Capture the cell that displays the provided text and extract its (X, Y) central coordinate. 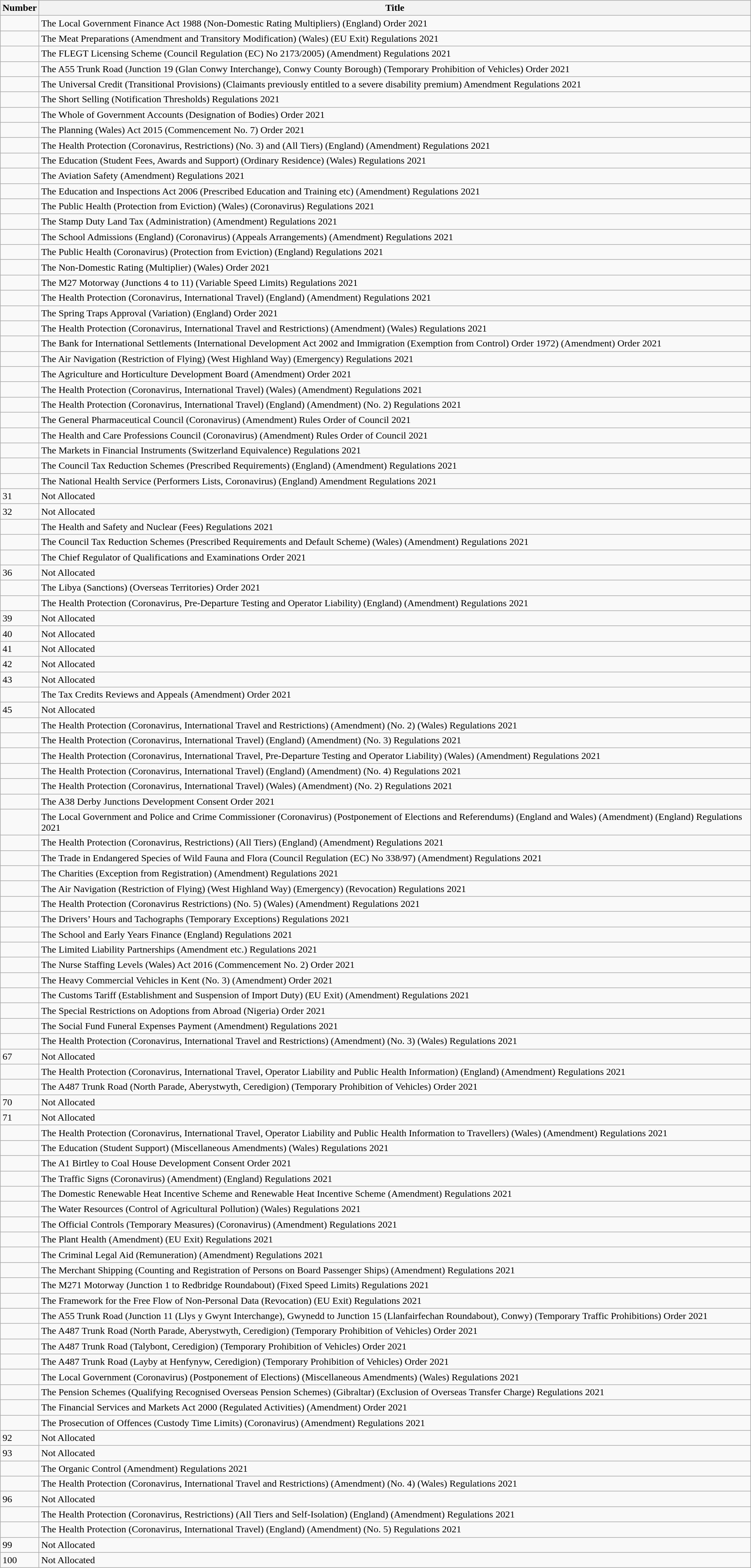
The Public Health (Coronavirus) (Protection from Eviction) (England) Regulations 2021 (395, 252)
The Trade in Endangered Species of Wild Fauna and Flora (Council Regulation (EC) No 338/97) (Amendment) Regulations 2021 (395, 858)
43 (20, 680)
The Council Tax Reduction Schemes (Prescribed Requirements and Default Scheme) (Wales) (Amendment) Regulations 2021 (395, 542)
The Health Protection (Coronavirus, International Travel) (Wales) (Amendment) Regulations 2021 (395, 389)
The Nurse Staffing Levels (Wales) Act 2016 (Commencement No. 2) Order 2021 (395, 965)
32 (20, 512)
The Aviation Safety (Amendment) Regulations 2021 (395, 176)
The Customs Tariff (Establishment and Suspension of Import Duty) (EU Exit) (Amendment) Regulations 2021 (395, 995)
The A38 Derby Junctions Development Consent Order 2021 (395, 801)
The A55 Trunk Road (Junction 19 (Glan Conwy Interchange), Conwy County Borough) (Temporary Prohibition of Vehicles) Order 2021 (395, 69)
99 (20, 1545)
The General Pharmaceutical Council (Coronavirus) (Amendment) Rules Order of Council 2021 (395, 420)
The Limited Liability Partnerships (Amendment etc.) Regulations 2021 (395, 950)
The Official Controls (Temporary Measures) (Coronavirus) (Amendment) Regulations 2021 (395, 1224)
The A487 Trunk Road (Layby at Henfynyw, Ceredigion) (Temporary Prohibition of Vehicles) Order 2021 (395, 1362)
42 (20, 664)
93 (20, 1453)
The Health Protection (Coronavirus, International Travel and Restrictions) (Amendment) (No. 3) (Wales) Regulations 2021 (395, 1041)
The Health Protection (Coronavirus, International Travel, Operator Liability and Public Health Information) (England) (Amendment) Regulations 2021 (395, 1072)
The Water Resources (Control of Agricultural Pollution) (Wales) Regulations 2021 (395, 1209)
The Health Protection (Coronavirus, International Travel, Pre-Departure Testing and Operator Liability) (Wales) (Amendment) Regulations 2021 (395, 756)
The Health and Care Professions Council (Coronavirus) (Amendment) Rules Order of Council 2021 (395, 435)
The Plant Health (Amendment) (EU Exit) Regulations 2021 (395, 1240)
The Education (Student Support) (Miscellaneous Amendments) (Wales) Regulations 2021 (395, 1148)
The Special Restrictions on Adoptions from Abroad (Nigeria) Order 2021 (395, 1011)
92 (20, 1438)
39 (20, 618)
96 (20, 1499)
The Spring Traps Approval (Variation) (England) Order 2021 (395, 313)
The Health Protection (Coronavirus, International Travel) (England) (Amendment) (No. 4) Regulations 2021 (395, 771)
The Health Protection (Coronavirus, International Travel and Restrictions) (Amendment) (No. 2) (Wales) Regulations 2021 (395, 725)
The Health Protection (Coronavirus, Restrictions) (No. 3) and (All Tiers) (England) (Amendment) Regulations 2021 (395, 145)
The A487 Trunk Road (Talybont, Ceredigion) (Temporary Prohibition of Vehicles) Order 2021 (395, 1346)
Number (20, 8)
The School Admissions (England) (Coronavirus) (Appeals Arrangements) (Amendment) Regulations 2021 (395, 237)
40 (20, 633)
The Health Protection (Coronavirus, International Travel) (England) (Amendment) (No. 3) Regulations 2021 (395, 741)
The Council Tax Reduction Schemes (Prescribed Requirements) (England) (Amendment) Regulations 2021 (395, 466)
The Planning (Wales) Act 2015 (Commencement No. 7) Order 2021 (395, 130)
The Health Protection (Coronavirus, Pre-Departure Testing and Operator Liability) (England) (Amendment) Regulations 2021 (395, 603)
The Non-Domestic Rating (Multiplier) (Wales) Order 2021 (395, 267)
Title (395, 8)
The Local Government Finance Act 1988 (Non-Domestic Rating Multipliers) (England) Order 2021 (395, 23)
The Education and Inspections Act 2006 (Prescribed Education and Training etc) (Amendment) Regulations 2021 (395, 191)
The Domestic Renewable Heat Incentive Scheme and Renewable Heat Incentive Scheme (Amendment) Regulations 2021 (395, 1194)
The School and Early Years Finance (England) Regulations 2021 (395, 935)
The Financial Services and Markets Act 2000 (Regulated Activities) (Amendment) Order 2021 (395, 1407)
The Organic Control (Amendment) Regulations 2021 (395, 1469)
36 (20, 573)
The Health Protection (Coronavirus, International Travel) (Wales) (Amendment) (No. 2) Regulations 2021 (395, 786)
The Whole of Government Accounts (Designation of Bodies) Order 2021 (395, 115)
The Framework for the Free Flow of Non-Personal Data (Revocation) (EU Exit) Regulations 2021 (395, 1301)
67 (20, 1056)
The A1 Birtley to Coal House Development Consent Order 2021 (395, 1163)
The Air Navigation (Restriction of Flying) (West Highland Way) (Emergency) (Revocation) Regulations 2021 (395, 888)
The Health Protection (Coronavirus, International Travel) (England) (Amendment) Regulations 2021 (395, 298)
The Air Navigation (Restriction of Flying) (West Highland Way) (Emergency) Regulations 2021 (395, 359)
31 (20, 496)
The Heavy Commercial Vehicles in Kent (No. 3) (Amendment) Order 2021 (395, 980)
The Prosecution of Offences (Custody Time Limits) (Coronavirus) (Amendment) Regulations 2021 (395, 1423)
The Health Protection (Coronavirus Restrictions) (No. 5) (Wales) (Amendment) Regulations 2021 (395, 904)
The Public Health (Protection from Eviction) (Wales) (Coronavirus) Regulations 2021 (395, 206)
The Traffic Signs (Coronavirus) (Amendment) (England) Regulations 2021 (395, 1178)
The Libya (Sanctions) (Overseas Territories) Order 2021 (395, 588)
45 (20, 710)
The Universal Credit (Transitional Provisions) (Claimants previously entitled to a severe disability premium) Amendment Regulations 2021 (395, 84)
The Criminal Legal Aid (Remuneration) (Amendment) Regulations 2021 (395, 1255)
The Pension Schemes (Qualifying Recognised Overseas Pension Schemes) (Gibraltar) (Exclusion of Overseas Transfer Charge) Regulations 2021 (395, 1392)
The Social Fund Funeral Expenses Payment (Amendment) Regulations 2021 (395, 1026)
The Local Government (Coronavirus) (Postponement of Elections) (Miscellaneous Amendments) (Wales) Regulations 2021 (395, 1377)
The National Health Service (Performers Lists, Coronavirus) (England) Amendment Regulations 2021 (395, 481)
41 (20, 649)
The Merchant Shipping (Counting and Registration of Persons on Board Passenger Ships) (Amendment) Regulations 2021 (395, 1270)
The Health Protection (Coronavirus, International Travel) (England) (Amendment) (No. 5) Regulations 2021 (395, 1530)
The Meat Preparations (Amendment and Transitory Modification) (Wales) (EU Exit) Regulations 2021 (395, 38)
The Stamp Duty Land Tax (Administration) (Amendment) Regulations 2021 (395, 222)
71 (20, 1117)
The Health and Safety and Nuclear (Fees) Regulations 2021 (395, 527)
100 (20, 1560)
The Short Selling (Notification Thresholds) Regulations 2021 (395, 99)
70 (20, 1102)
The Drivers’ Hours and Tachographs (Temporary Exceptions) Regulations 2021 (395, 919)
The Education (Student Fees, Awards and Support) (Ordinary Residence) (Wales) Regulations 2021 (395, 160)
The Health Protection (Coronavirus, Restrictions) (All Tiers and Self-Isolation) (England) (Amendment) Regulations 2021 (395, 1514)
The Tax Credits Reviews and Appeals (Amendment) Order 2021 (395, 695)
The Markets in Financial Instruments (Switzerland Equivalence) Regulations 2021 (395, 451)
The M271 Motorway (Junction 1 to Redbridge Roundabout) (Fixed Speed Limits) Regulations 2021 (395, 1285)
The Health Protection (Coronavirus, International Travel) (England) (Amendment) (No. 2) Regulations 2021 (395, 405)
The Charities (Exception from Registration) (Amendment) Regulations 2021 (395, 873)
The Agriculture and Horticulture Development Board (Amendment) Order 2021 (395, 374)
The Health Protection (Coronavirus, International Travel and Restrictions) (Amendment) (Wales) Regulations 2021 (395, 328)
The M27 Motorway (Junctions 4 to 11) (Variable Speed Limits) Regulations 2021 (395, 283)
The Chief Regulator of Qualifications and Examinations Order 2021 (395, 557)
The Health Protection (Coronavirus, Restrictions) (All Tiers) (England) (Amendment) Regulations 2021 (395, 843)
The Health Protection (Coronavirus, International Travel and Restrictions) (Amendment) (No. 4) (Wales) Regulations 2021 (395, 1484)
The FLEGT Licensing Scheme (Council Regulation (EC) No 2173/2005) (Amendment) Regulations 2021 (395, 54)
